Identify which cell holds the provided text, then report its [X, Y] central coordinate. 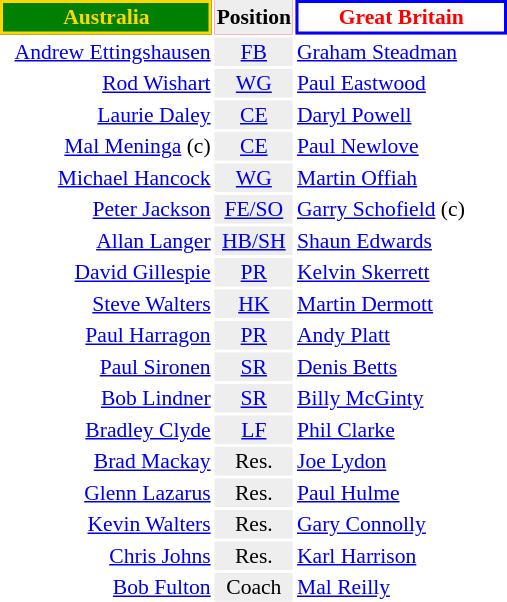
FE/SO [254, 209]
Position [254, 17]
Allan Langer [107, 240]
Rod Wishart [107, 83]
Peter Jackson [107, 209]
Bob Lindner [107, 398]
HK [254, 304]
Coach [254, 587]
Laurie Daley [107, 114]
Bradley Clyde [107, 430]
Brad Mackay [107, 461]
Glenn Lazarus [107, 492]
Kevin Walters [107, 524]
Paul Sironen [107, 366]
David Gillespie [107, 272]
Paul Harragon [107, 335]
Mal Meninga (c) [107, 146]
LF [254, 430]
Steve Walters [107, 304]
Bob Fulton [107, 587]
HB/SH [254, 240]
Andrew Ettingshausen [107, 52]
FB [254, 52]
Chris Johns [107, 556]
Michael Hancock [107, 178]
Australia [107, 17]
